Return (x, y) of the center of cell containing provided text 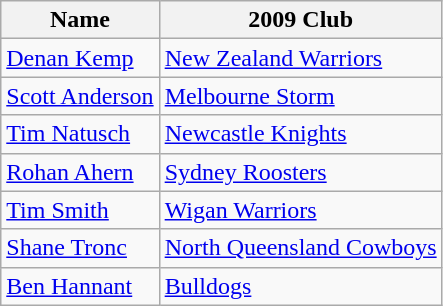
2009 Club (300, 20)
Tim Smith (80, 210)
Melbourne Storm (300, 96)
Ben Hannant (80, 286)
Wigan Warriors (300, 210)
Bulldogs (300, 286)
North Queensland Cowboys (300, 248)
Name (80, 20)
Denan Kemp (80, 58)
Sydney Roosters (300, 172)
New Zealand Warriors (300, 58)
Newcastle Knights (300, 134)
Rohan Ahern (80, 172)
Tim Natusch (80, 134)
Shane Tronc (80, 248)
Scott Anderson (80, 96)
